Return the (x, y) coordinate for the center point of the cell that contains the specified text.  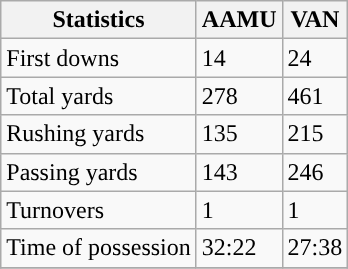
Rushing yards (99, 134)
27:38 (315, 248)
215 (315, 134)
24 (315, 58)
143 (239, 172)
AAMU (239, 20)
Passing yards (99, 172)
VAN (315, 20)
Statistics (99, 20)
First downs (99, 58)
Time of possession (99, 248)
461 (315, 96)
14 (239, 58)
Total yards (99, 96)
278 (239, 96)
135 (239, 134)
Turnovers (99, 210)
246 (315, 172)
32:22 (239, 248)
